Capture the cell that displays the provided text and extract its [X, Y] central coordinate. 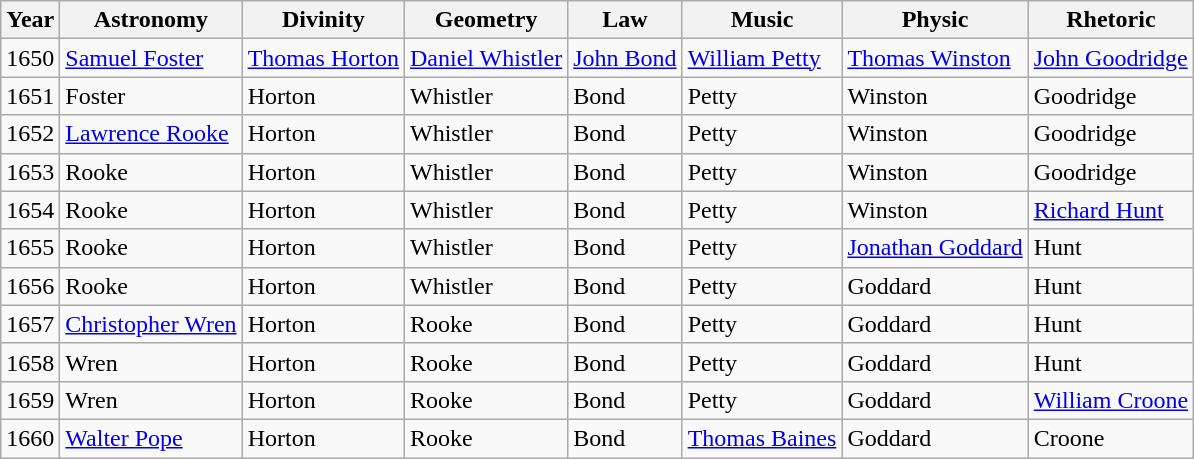
Year [30, 20]
Music [762, 20]
Geometry [486, 20]
Astronomy [151, 20]
Rhetoric [1110, 20]
1658 [30, 362]
1651 [30, 96]
1657 [30, 324]
Croone [1110, 438]
William Croone [1110, 400]
Physic [935, 20]
John Bond [625, 58]
Foster [151, 96]
Jonathan Goddard [935, 248]
Walter Pope [151, 438]
Richard Hunt [1110, 210]
Christopher Wren [151, 324]
1660 [30, 438]
Lawrence Rooke [151, 134]
1654 [30, 210]
1656 [30, 286]
1653 [30, 172]
William Petty [762, 58]
Thomas Baines [762, 438]
Samuel Foster [151, 58]
1652 [30, 134]
Law [625, 20]
1659 [30, 400]
Divinity [323, 20]
1650 [30, 58]
1655 [30, 248]
Thomas Horton [323, 58]
Daniel Whistler [486, 58]
Thomas Winston [935, 58]
John Goodridge [1110, 58]
